Provide the [x, y] coordinate of the cell's center where the given text is located.  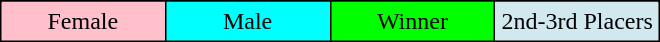
2nd-3rd Placers [578, 21]
Winner [412, 21]
Female [82, 21]
Male [248, 21]
